For the text-containing cell, return its midpoint in (x, y) coordinate format. 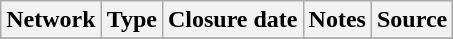
Network (51, 20)
Notes (337, 20)
Closure date (232, 20)
Source (412, 20)
Type (132, 20)
